From the cell containing the given text, extract its center point as [x, y] coordinate. 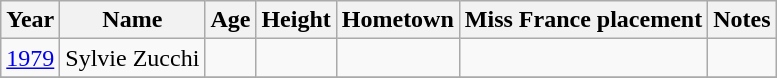
Name [132, 20]
Sylvie Zucchi [132, 58]
Miss France placement [583, 20]
Age [230, 20]
Year [30, 20]
1979 [30, 58]
Height [296, 20]
Notes [742, 20]
Hometown [398, 20]
